Scan for the cell matching the given text and deliver its (x, y) coordinate at center. 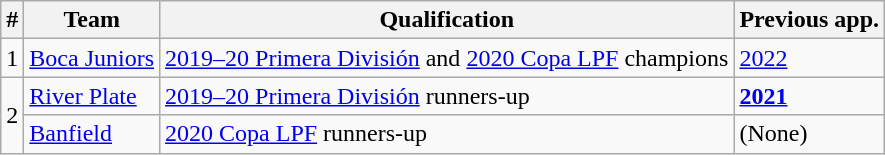
Qualification (447, 20)
Boca Juniors (92, 58)
2022 (810, 58)
2019–20 Primera División runners-up (447, 96)
(None) (810, 134)
1 (12, 58)
2 (12, 115)
River Plate (92, 96)
2020 Copa LPF runners-up (447, 134)
Previous app. (810, 20)
2021 (810, 96)
Team (92, 20)
Banfield (92, 134)
2019–20 Primera División and 2020 Copa LPF champions (447, 58)
# (12, 20)
